Find where the given text appears and provide that cell's center as [X, Y] coordinate. 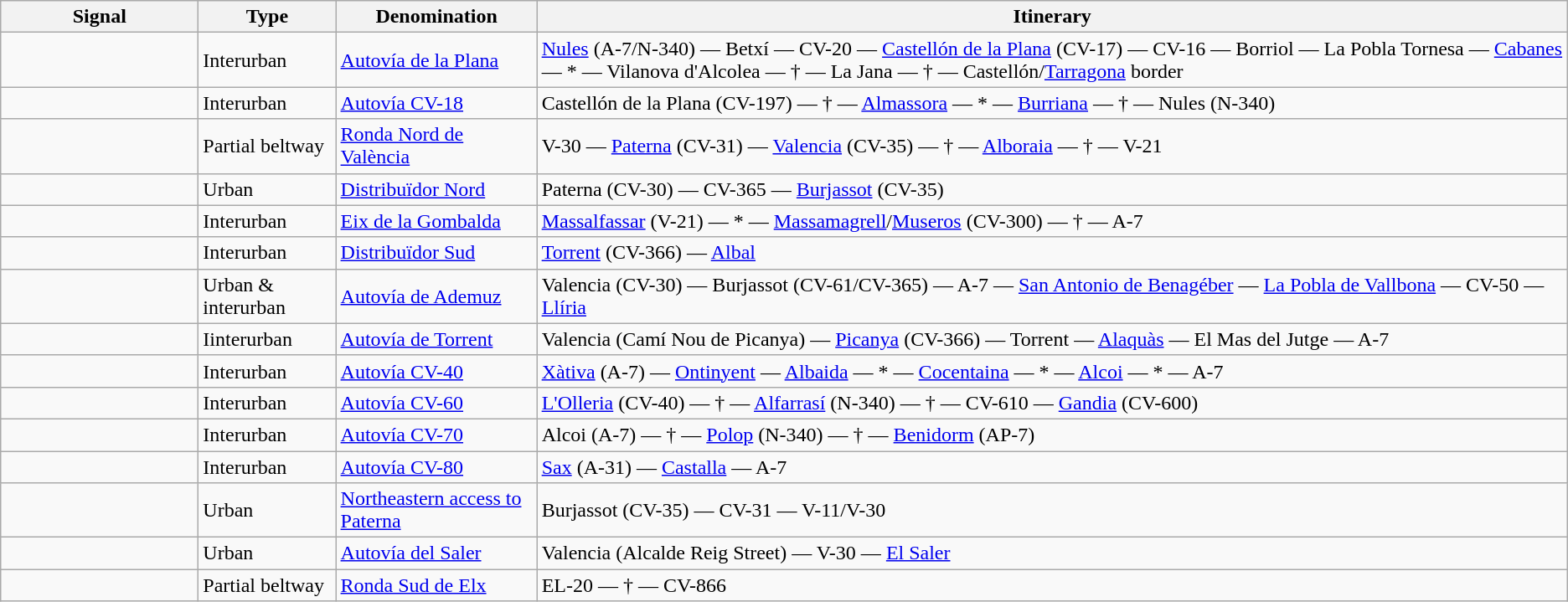
Northeastern access to Paterna [436, 511]
Autovía de Torrent [436, 339]
Autovía del Saler [436, 553]
L'Olleria (CV-40) — † — Alfarrasí (N-340) — † — CV-610 — Gandia (CV-600) [1052, 403]
Autovía de Ademuz [436, 296]
Autovía CV-80 [436, 466]
Alcoi (A-7) — † — Polop (N-340) — † — Benidorm (AP-7) [1052, 435]
EL-20 — † — CV-866 [1052, 585]
Urban & interurban [267, 296]
Valencia (CV-30) — Burjassot (CV-61/CV-365) — A-7 — San Antonio de Benagéber — La Pobla de Vallbona — CV-50 — Llíria [1052, 296]
Signal [100, 17]
Valencia (Camí Nou de Picanya) — Picanya (CV-366) — Torrent — Alaquàs — El Mas del Jutge — A-7 [1052, 339]
Denomination [436, 17]
Xàtiva (A-7) — Ontinyent — Albaida — * — Cocentaina — * — Alcoi — * — A-7 [1052, 371]
Autovía CV-18 [436, 103]
Castellón de la Plana (CV-197) — † — Almassora — * — Burriana — † — Nules (N-340) [1052, 103]
Torrent (CV-366) — Albal [1052, 253]
Massalfassar (V-21) — * — Massamagrell/Museros (CV-300) — † — A-7 [1052, 221]
Iinterurban [267, 339]
Paterna (CV-30) — CV-365 — Burjassot (CV-35) [1052, 189]
Distribuïdor Sud [436, 253]
Ronda Nord de València [436, 146]
V-30 — Paterna (CV-31) — Valencia (CV-35) — † — Alboraia — † — V-21 [1052, 146]
Valencia (Alcalde Reig Street) — V-30 — El Saler [1052, 553]
Burjassot (CV-35) — CV-31 — V-11/V-30 [1052, 511]
Autovía CV-60 [436, 403]
Autovía CV-70 [436, 435]
Sax (A-31) — Castalla — A-7 [1052, 466]
Itinerary [1052, 17]
Autovía CV-40 [436, 371]
Type [267, 17]
Autovía de la Plana [436, 60]
Distribuïdor Nord [436, 189]
Ronda Sud de Elx [436, 585]
Eix de la Gombalda [436, 221]
